Identify which cell holds the provided text, then report its (x, y) central coordinate. 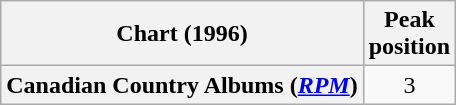
3 (409, 85)
Peakposition (409, 34)
Canadian Country Albums (RPM) (182, 85)
Chart (1996) (182, 34)
